Return (x, y) of the center of cell containing provided text 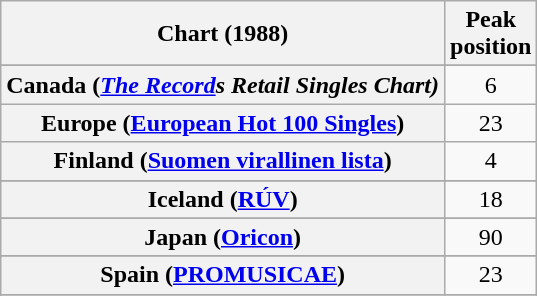
Finland (Suomen virallinen lista) (223, 161)
Spain (PROMUSICAE) (223, 275)
Europe (European Hot 100 Singles) (223, 123)
6 (491, 85)
Chart (1988) (223, 34)
18 (491, 199)
4 (491, 161)
Canada (The Records Retail Singles Chart) (223, 85)
Peakposition (491, 34)
Iceland (RÚV) (223, 199)
90 (491, 237)
Japan (Oricon) (223, 237)
